Scan for the cell matching the given text and deliver its [x, y] coordinate at center. 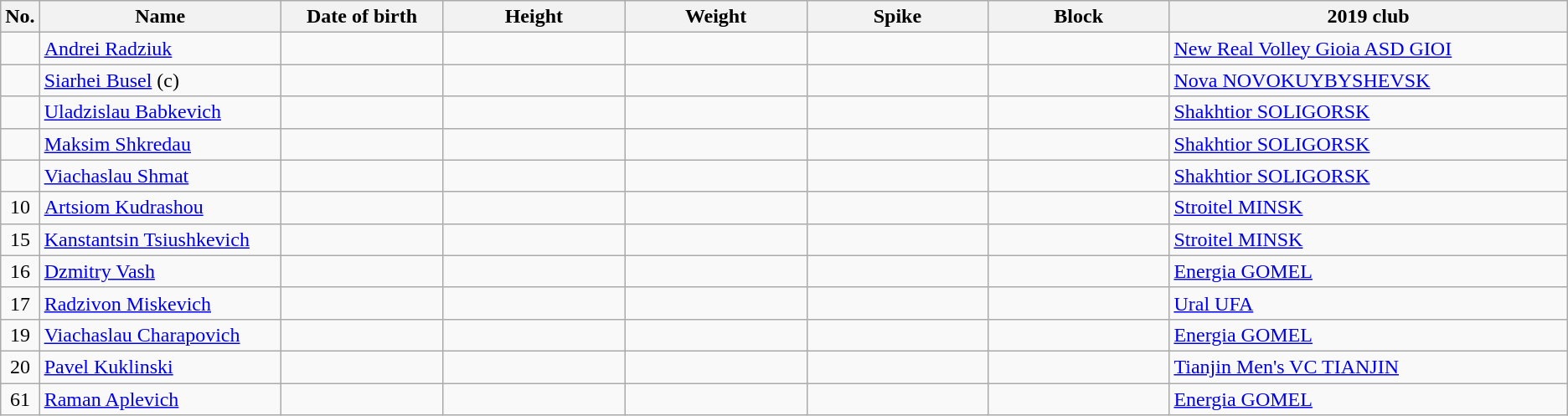
Viachaslau Shmat [160, 176]
New Real Volley Gioia ASD GIOI [1369, 49]
Viachaslau Charapovich [160, 335]
Pavel Kuklinski [160, 367]
Date of birth [362, 17]
20 [20, 367]
Name [160, 17]
Andrei Radziuk [160, 49]
Height [534, 17]
15 [20, 239]
Weight [715, 17]
Uladzislau Babkevich [160, 112]
Tianjin Men's VC TIANJIN [1369, 367]
Nova NOVOKUYBYSHEVSK [1369, 80]
Ural UFA [1369, 303]
19 [20, 335]
Block [1079, 17]
Dzmitry Vash [160, 271]
61 [20, 399]
10 [20, 208]
Spike [897, 17]
Kanstantsin Tsiushkevich [160, 239]
16 [20, 271]
Raman Aplevich [160, 399]
17 [20, 303]
Artsiom Kudrashou [160, 208]
No. [20, 17]
Maksim Shkredau [160, 144]
Radzivon Miskevich [160, 303]
Siarhei Busel (c) [160, 80]
2019 club [1369, 17]
